Determine the (X, Y) coordinate at the center of the cell enclosing the given text.  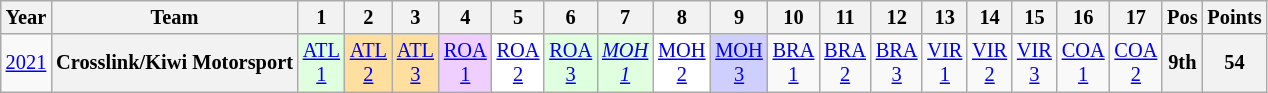
VIR1 (944, 63)
11 (845, 17)
10 (794, 17)
3 (416, 17)
2 (368, 17)
BRA3 (897, 63)
ATL3 (416, 63)
12 (897, 17)
6 (570, 17)
ATL2 (368, 63)
BRA2 (845, 63)
MOH3 (738, 63)
5 (518, 17)
ROA1 (466, 63)
Points (1234, 17)
13 (944, 17)
Team (174, 17)
VIR2 (990, 63)
MOH1 (625, 63)
BRA1 (794, 63)
ROA2 (518, 63)
VIR3 (1034, 63)
Pos (1182, 17)
Crosslink/Kiwi Motorsport (174, 63)
MOH2 (682, 63)
ROA3 (570, 63)
54 (1234, 63)
2021 (26, 63)
15 (1034, 17)
4 (466, 17)
16 (1084, 17)
17 (1136, 17)
ATL1 (322, 63)
1 (322, 17)
9th (1182, 63)
8 (682, 17)
Year (26, 17)
14 (990, 17)
9 (738, 17)
COA2 (1136, 63)
COA1 (1084, 63)
7 (625, 17)
